Return the [X, Y] coordinate for the center point of the cell that contains the specified text.  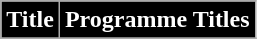
Programme Titles [157, 20]
Title [30, 20]
